Pinpoint the cell where the given text exists, returning its (X, Y) midpoint coordinate. 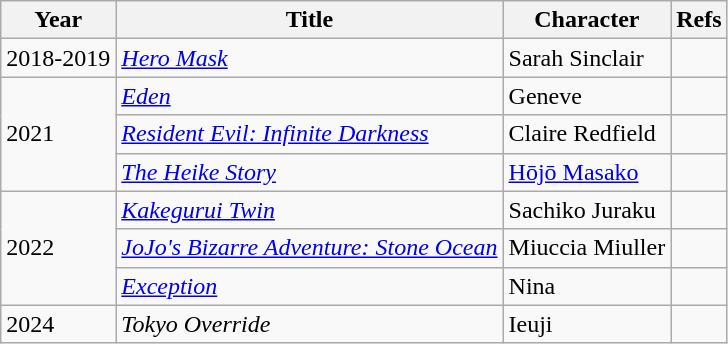
Ieuji (587, 324)
Sarah Sinclair (587, 58)
Title (310, 20)
Kakegurui Twin (310, 210)
Nina (587, 286)
Exception (310, 286)
Sachiko Juraku (587, 210)
Geneve (587, 96)
Resident Evil: Infinite Darkness (310, 134)
2021 (58, 134)
Eden (310, 96)
2022 (58, 248)
Tokyo Override (310, 324)
Character (587, 20)
Hōjō Masako (587, 172)
Refs (699, 20)
Miuccia Miuller (587, 248)
The Heike Story (310, 172)
JoJo's Bizarre Adventure: Stone Ocean (310, 248)
Claire Redfield (587, 134)
Hero Mask (310, 58)
2018-2019 (58, 58)
Year (58, 20)
2024 (58, 324)
